From the cell containing the given text, extract its center point as (x, y) coordinate. 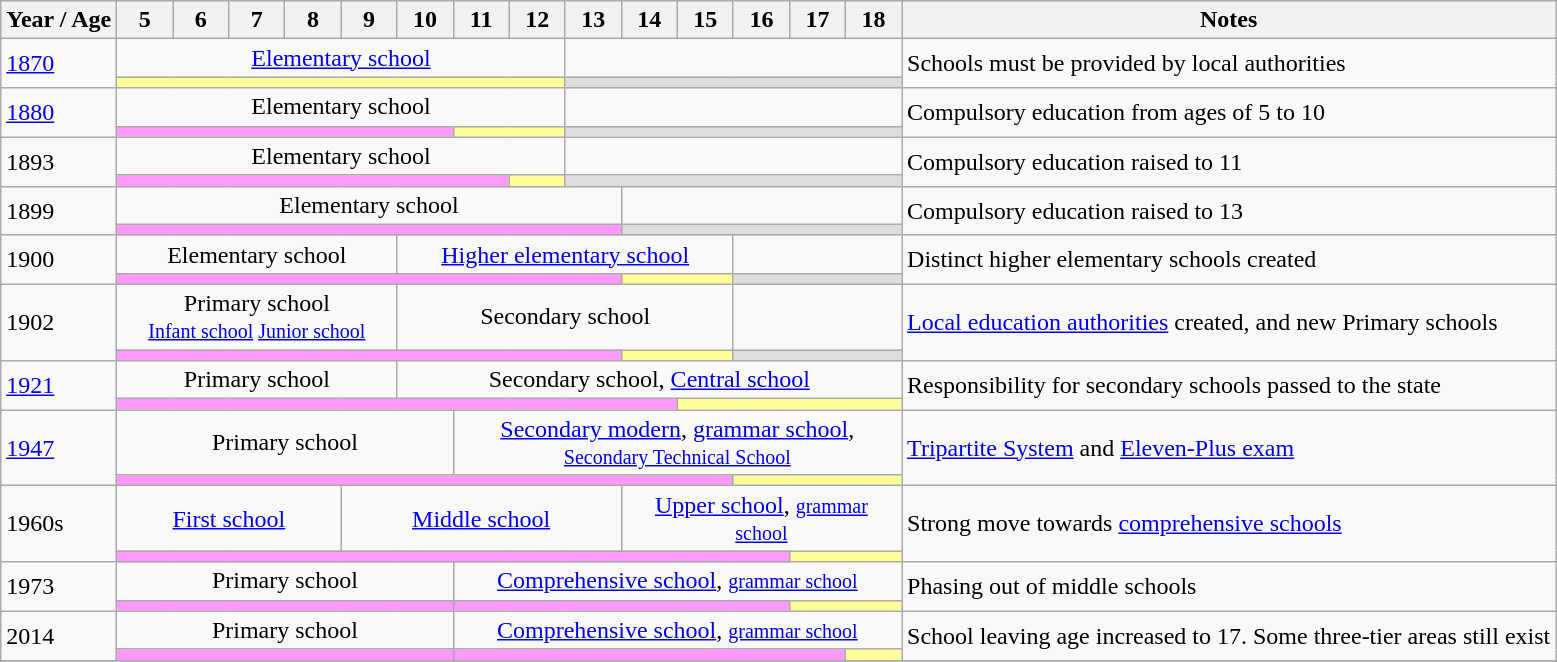
Compulsory education raised to 13 (1229, 210)
16 (761, 20)
15 (705, 20)
Tripartite System and Eleven-Plus exam (1229, 448)
School leaving age increased to 17. Some three-tier areas still exist (1229, 636)
1870 (59, 64)
Primary schoolInfant school Junior school (257, 316)
First school (229, 518)
1960s (59, 524)
14 (649, 20)
10 (425, 20)
Local education authorities created, and new Primary schools (1229, 322)
1947 (59, 448)
11 (481, 20)
1900 (59, 260)
Phasing out of middle schools (1229, 586)
18 (874, 20)
1899 (59, 210)
Compulsory education from ages of 5 to 10 (1229, 112)
Secondary school (565, 316)
Upper school, grammar school (761, 518)
Middle school (481, 518)
1880 (59, 112)
6 (201, 20)
9 (369, 20)
5 (145, 20)
7 (257, 20)
Distinct higher elementary schools created (1229, 260)
1902 (59, 322)
13 (593, 20)
1893 (59, 162)
Notes (1229, 20)
Year / Age (59, 20)
Strong move towards comprehensive schools (1229, 524)
Responsibility for secondary schools passed to the state (1229, 386)
Compulsory education raised to 11 (1229, 162)
12 (537, 20)
1973 (59, 586)
Secondary modern, grammar school, Secondary Technical School (677, 442)
2014 (59, 636)
1921 (59, 386)
Schools must be provided by local authorities (1229, 64)
Higher elementary school (565, 254)
8 (313, 20)
17 (817, 20)
Secondary school, Central school (650, 380)
